Locate the cell with the specified text and output its [x, y] center coordinate. 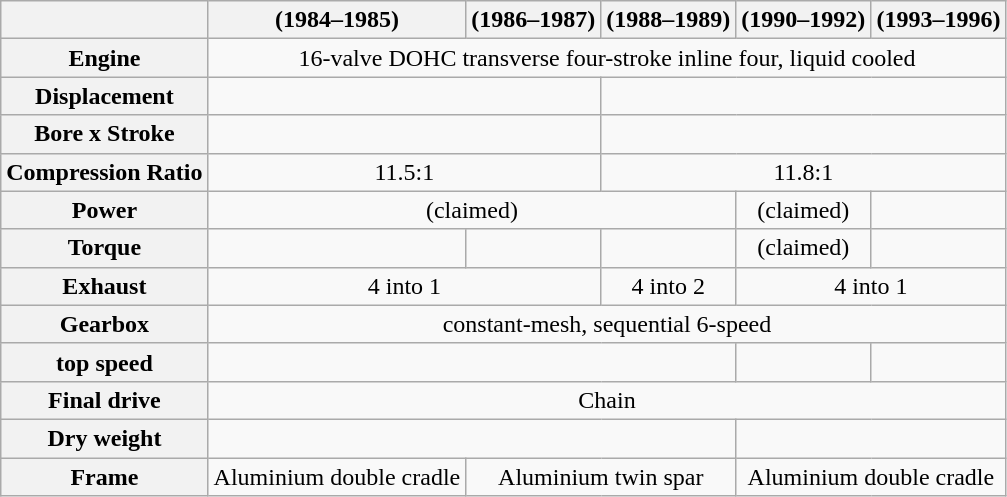
Engine [104, 58]
Exhaust [104, 286]
Bore x Stroke [104, 134]
11.5:1 [404, 172]
(1984–1985) [337, 20]
Aluminium twin spar [601, 477]
(1993–1996) [938, 20]
Compression Ratio [104, 172]
Final drive [104, 400]
16-valve DOHC transverse four-stroke inline four, liquid cooled [607, 58]
(1990–1992) [804, 20]
Torque [104, 248]
Gearbox [104, 324]
Power [104, 210]
top speed [104, 362]
4 into 2 [668, 286]
Displacement [104, 96]
11.8:1 [804, 172]
Frame [104, 477]
(1988–1989) [668, 20]
constant-mesh, sequential 6-speed [607, 324]
(1986–1987) [534, 20]
Chain [607, 400]
Dry weight [104, 438]
